Find where the given text appears and provide that cell's center as (x, y) coordinate. 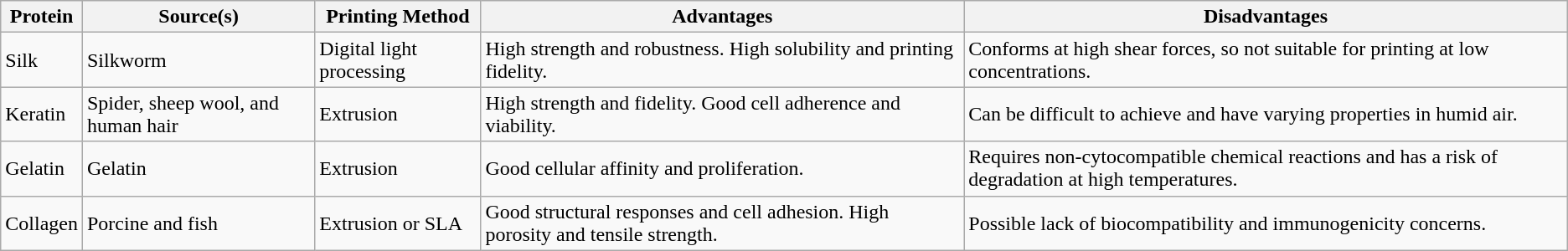
Printing Method (398, 17)
Possible lack of biocompatibility and immunogenicity concerns. (1266, 223)
Digital light processing (398, 60)
Good cellular affinity and proliferation. (722, 169)
Silkworm (198, 60)
Conforms at high shear forces, so not suitable for printing at low concentrations. (1266, 60)
High strength and robustness. High solubility and printing fidelity. (722, 60)
Disadvantages (1266, 17)
High strength and fidelity. Good cell adherence and viability. (722, 114)
Requires non-cytocompatible chemical reactions and has a risk of degradation at high temperatures. (1266, 169)
Protein (42, 17)
Collagen (42, 223)
Porcine and fish (198, 223)
Can be difficult to achieve and have varying properties in humid air. (1266, 114)
Advantages (722, 17)
Spider, sheep wool, and human hair (198, 114)
Source(s) (198, 17)
Silk (42, 60)
Extrusion or SLA (398, 223)
Keratin (42, 114)
Good structural responses and cell adhesion. High porosity and tensile strength. (722, 223)
